Scan for the cell matching the given text and deliver its (x, y) coordinate at center. 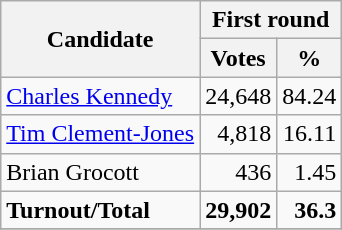
% (310, 58)
84.24 (310, 96)
16.11 (310, 134)
436 (238, 172)
Turnout/Total (100, 210)
Charles Kennedy (100, 96)
36.3 (310, 210)
24,648 (238, 96)
Tim Clement-Jones (100, 134)
Votes (238, 58)
29,902 (238, 210)
Brian Grocott (100, 172)
First round (271, 20)
4,818 (238, 134)
1.45 (310, 172)
Candidate (100, 39)
